Determine the (X, Y) coordinate at the center of the cell enclosing the given text.  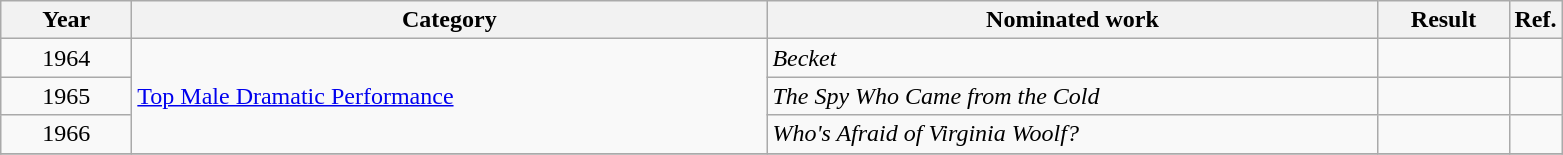
Category (450, 20)
1965 (66, 96)
Result (1444, 20)
Becket (1072, 58)
The Spy Who Came from the Cold (1072, 96)
Top Male Dramatic Performance (450, 96)
1966 (66, 134)
Year (66, 20)
Who's Afraid of Virginia Woolf? (1072, 134)
1964 (66, 58)
Nominated work (1072, 20)
Ref. (1536, 20)
